Pinpoint the cell where the given text exists, returning its (x, y) midpoint coordinate. 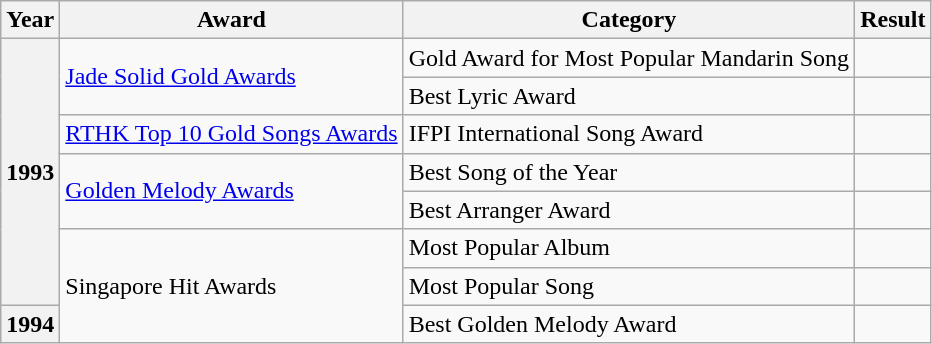
Result (893, 20)
Best Arranger Award (629, 210)
Best Song of the Year (629, 172)
Jade Solid Gold Awards (232, 77)
Best Golden Melody Award (629, 324)
Most Popular Song (629, 286)
IFPI International Song Award (629, 134)
Best Lyric Award (629, 96)
1993 (30, 172)
Category (629, 20)
1994 (30, 324)
Singapore Hit Awards (232, 286)
RTHK Top 10 Gold Songs Awards (232, 134)
Year (30, 20)
Most Popular Album (629, 248)
Golden Melody Awards (232, 191)
Gold Award for Most Popular Mandarin Song (629, 58)
Award (232, 20)
